Scan for the cell matching the given text and deliver its (X, Y) coordinate at center. 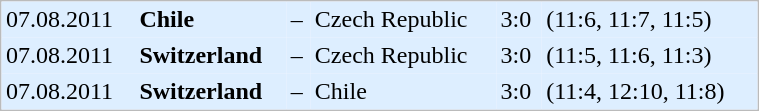
(11:5, 11:6, 11:3) (650, 56)
(11:4, 12:10, 11:8) (650, 92)
(11:6, 11:7, 11:5) (650, 20)
